Extract the (X, Y) coordinate from the center of the cell holding the provided text.  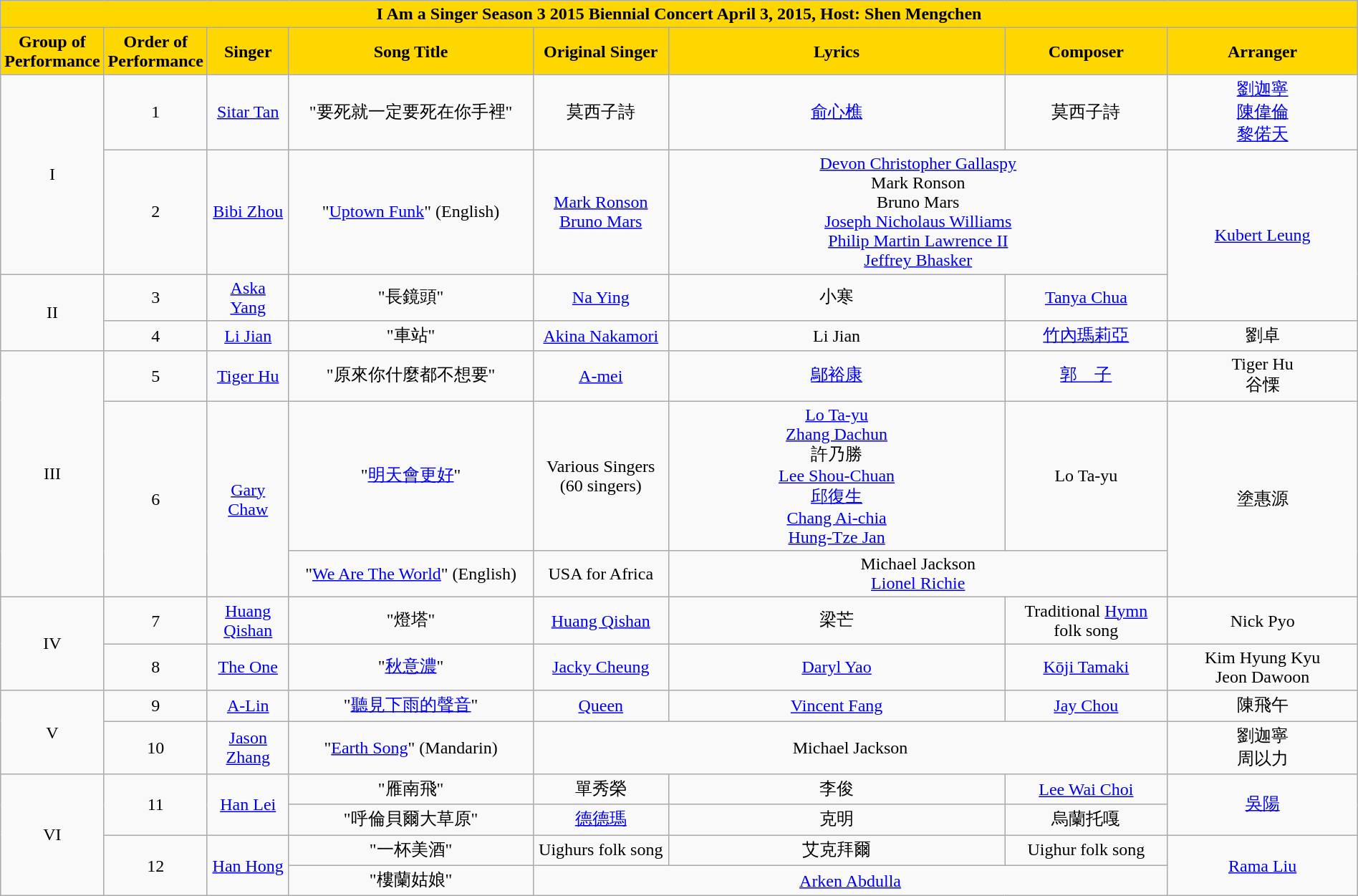
"雁南飛" (411, 789)
小寒 (837, 297)
"原來你什麼都不想要" (411, 376)
Tiger Hu谷慄 (1262, 376)
Jacky Cheung (600, 668)
Uighurs folk song (600, 851)
4 (155, 337)
III (52, 474)
李俊 (837, 789)
Group of Performance (52, 52)
梁芒 (837, 620)
Song Title (411, 52)
Various Singers (60 singers) (600, 476)
"聽見下雨的聲音" (411, 706)
Nick Pyo (1262, 620)
USA for Africa (600, 574)
俞心樵 (837, 112)
Jay Chou (1086, 706)
6 (155, 499)
The One (248, 668)
Composer (1086, 52)
Kim Hyung KyuJeon Dawoon (1262, 668)
Kōji Tamaki (1086, 668)
Order of Performance (155, 52)
Traditional Hymn folk song (1086, 620)
Lee Wai Choi (1086, 789)
Gary Chaw (248, 499)
Akina Nakamori (600, 337)
"要死就一定要死在你手裡" (411, 112)
鄔裕康 (837, 376)
I Am a Singer Season 3 2015 Biennial Concert April 3, 2015, Host: Shen Mengchen (679, 14)
Kubert Leung (1262, 235)
吳陽 (1262, 805)
"明天會更好" (411, 476)
"呼倫貝爾大草原" (411, 819)
Daryl Yao (837, 668)
8 (155, 668)
Tanya Chua (1086, 297)
Lo Ta-yu Zhang Dachun 許乃勝Lee Shou-Chuan 邱復生 Chang Ai-chia Hung-Tze Jan (837, 476)
郭 子 (1086, 376)
Tiger Hu (248, 376)
烏蘭托嘎 (1086, 819)
Vincent Fang (837, 706)
5 (155, 376)
Han Lei (248, 805)
IV (52, 644)
VI (52, 835)
"We Are The World" (English) (411, 574)
"長鏡頭" (411, 297)
A-Lin (248, 706)
"Uptown Funk" (English) (411, 212)
Han Hong (248, 865)
"一杯美酒" (411, 851)
Michael Jackson (850, 747)
Jason Zhang (248, 747)
Aska Yang (248, 297)
"樓蘭姑娘" (411, 881)
Bibi Zhou (248, 212)
2 (155, 212)
Arken Abdulla (850, 881)
Lo Ta-yu (1086, 476)
V (52, 732)
陳飛午 (1262, 706)
Queen (600, 706)
10 (155, 747)
Devon Christopher Gallaspy Mark Ronson Bruno Mars Joseph Nicholaus Williams Philip Martin Lawrence II Jeffrey Bhasker (918, 212)
Uighur folk song (1086, 851)
竹內瑪莉亞 (1086, 337)
"秋意濃" (411, 668)
艾克拜爾 (837, 851)
克明 (837, 819)
I (52, 175)
單秀榮 (600, 789)
"燈塔" (411, 620)
9 (155, 706)
Singer (248, 52)
Rama Liu (1262, 865)
Lyrics (837, 52)
劉卓 (1262, 337)
"Earth Song" (Mandarin) (411, 747)
德德瑪 (600, 819)
A-mei (600, 376)
Arranger (1262, 52)
劉迦寧 陳偉倫 黎偌天 (1262, 112)
Original Singer (600, 52)
劉迦寧周以力 (1262, 747)
II (52, 312)
Mark RonsonBruno Mars (600, 212)
7 (155, 620)
3 (155, 297)
12 (155, 865)
1 (155, 112)
Michael Jackson Lionel Richie (918, 574)
塗惠源 (1262, 499)
"車站" (411, 337)
Na Ying (600, 297)
Sitar Tan (248, 112)
11 (155, 805)
